Find where the given text appears and provide that cell's center as [x, y] coordinate. 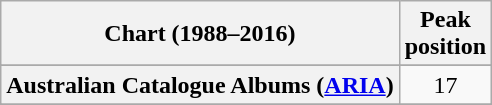
Chart (1988–2016) [200, 34]
Peakposition [445, 34]
17 [445, 85]
Australian Catalogue Albums (ARIA) [200, 85]
